Find where the given text appears and provide that cell's center as [x, y] coordinate. 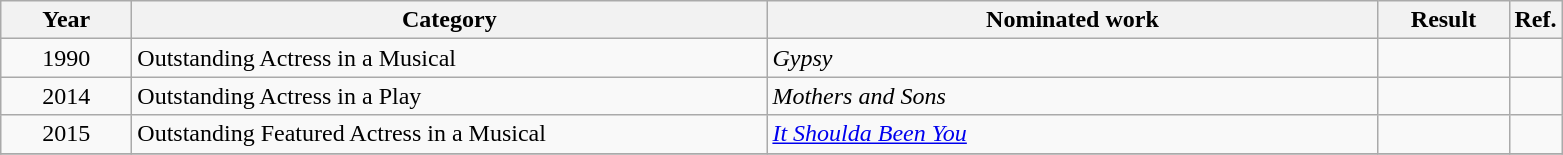
Outstanding Actress in a Play [450, 96]
Result [1444, 20]
Category [450, 20]
Year [66, 20]
2014 [66, 96]
Gypsy [1072, 58]
Mothers and Sons [1072, 96]
1990 [66, 58]
It Shoulda Been You [1072, 134]
Ref. [1536, 20]
Outstanding Featured Actress in a Musical [450, 134]
2015 [66, 134]
Nominated work [1072, 20]
Outstanding Actress in a Musical [450, 58]
